Extract the [x, y] coordinate from the center of the cell holding the provided text.  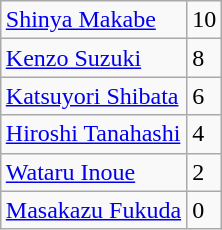
2 [204, 172]
Kenzo Suzuki [93, 58]
10 [204, 20]
8 [204, 58]
Shinya Makabe [93, 20]
Wataru Inoue [93, 172]
6 [204, 96]
Katsuyori Shibata [93, 96]
4 [204, 134]
0 [204, 210]
Masakazu Fukuda [93, 210]
Hiroshi Tanahashi [93, 134]
